Extract the [x, y] coordinate from the center of the cell holding the provided text.  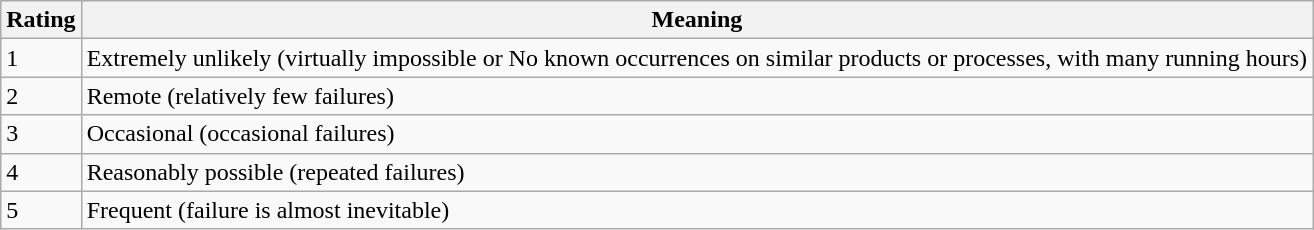
Frequent (failure is almost inevitable) [696, 210]
Reasonably possible (repeated failures) [696, 172]
5 [41, 210]
Occasional (occasional failures) [696, 134]
Remote (relatively few failures) [696, 96]
4 [41, 172]
1 [41, 58]
Rating [41, 20]
Extremely unlikely (virtually impossible or No known occurrences on similar products or processes, with many running hours) [696, 58]
Meaning [696, 20]
3 [41, 134]
2 [41, 96]
